From the cell containing the given text, extract its center point as (x, y) coordinate. 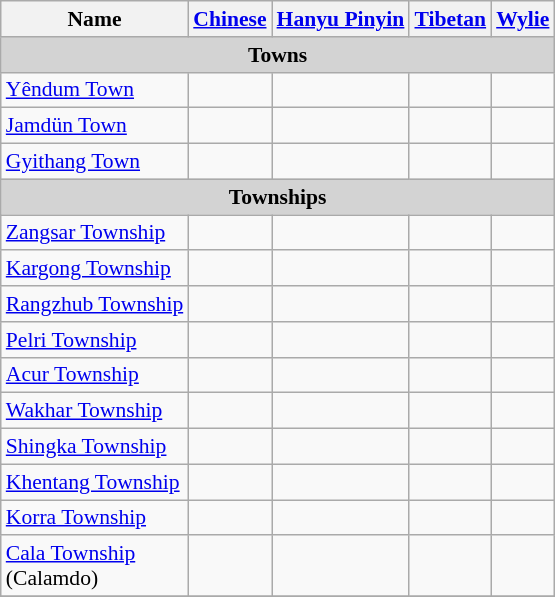
Jamdün Town (95, 126)
Gyithang Town (95, 162)
Korra Township (95, 518)
Tibetan (450, 19)
Yêndum Town (95, 90)
Hanyu Pinyin (341, 19)
Chinese (230, 19)
Wakhar Township (95, 411)
Zangsar Township (95, 233)
Acur Township (95, 375)
Pelri Township (95, 340)
Wylie (522, 19)
Shingka Township (95, 447)
Towns (278, 55)
Kargong Township (95, 269)
Khentang Township (95, 482)
Name (95, 19)
Rangzhub Township (95, 304)
Townships (278, 197)
Cala Township(Calamdo) (95, 566)
